Find where the given text appears and provide that cell's center as (X, Y) coordinate. 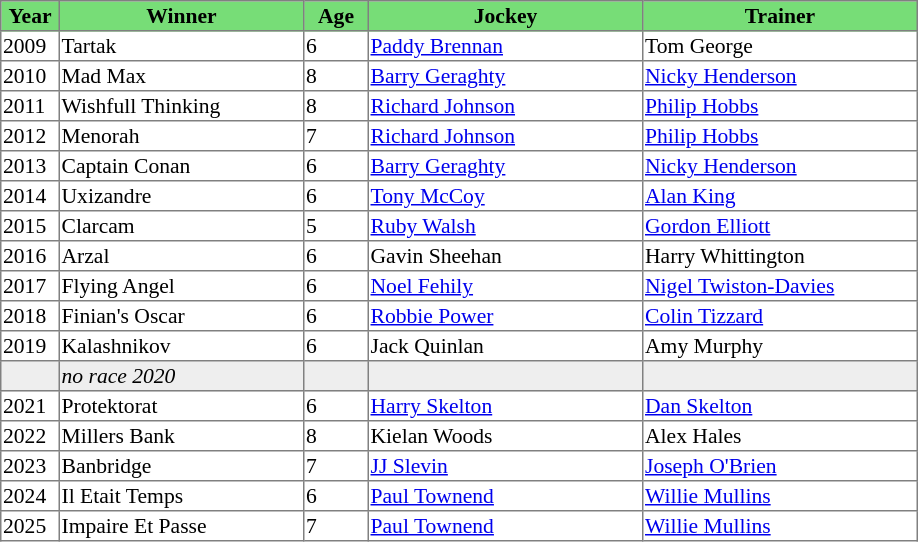
2021 (30, 406)
Tony McCoy (505, 196)
Arzal (181, 256)
Gordon Elliott (780, 226)
Colin Tizzard (780, 316)
2022 (30, 436)
Tartak (181, 46)
Noel Fehily (505, 286)
JJ Slevin (505, 466)
Harry Whittington (780, 256)
Banbridge (181, 466)
Uxizandre (181, 196)
2013 (30, 166)
Wishfull Thinking (181, 106)
2018 (30, 316)
Nigel Twiston-Davies (780, 286)
no race 2020 (181, 376)
Protektorat (181, 406)
Joseph O'Brien (780, 466)
Robbie Power (505, 316)
Alex Hales (780, 436)
Age (336, 16)
Menorah (181, 136)
Millers Bank (181, 436)
2019 (30, 346)
2023 (30, 466)
Il Etait Temps (181, 496)
2009 (30, 46)
Kalashnikov (181, 346)
2014 (30, 196)
Gavin Sheehan (505, 256)
2015 (30, 226)
Kielan Woods (505, 436)
Mad Max (181, 76)
Trainer (780, 16)
2016 (30, 256)
Paddy Brennan (505, 46)
Year (30, 16)
Dan Skelton (780, 406)
2012 (30, 136)
Flying Angel (181, 286)
Alan King (780, 196)
2025 (30, 526)
2010 (30, 76)
2011 (30, 106)
2017 (30, 286)
Amy Murphy (780, 346)
2024 (30, 496)
5 (336, 226)
Impaire Et Passe (181, 526)
Tom George (780, 46)
Captain Conan (181, 166)
Jockey (505, 16)
Winner (181, 16)
Harry Skelton (505, 406)
Finian's Oscar (181, 316)
Jack Quinlan (505, 346)
Clarcam (181, 226)
Ruby Walsh (505, 226)
